Determine the (x, y) coordinate at the center of the cell enclosing the given text.  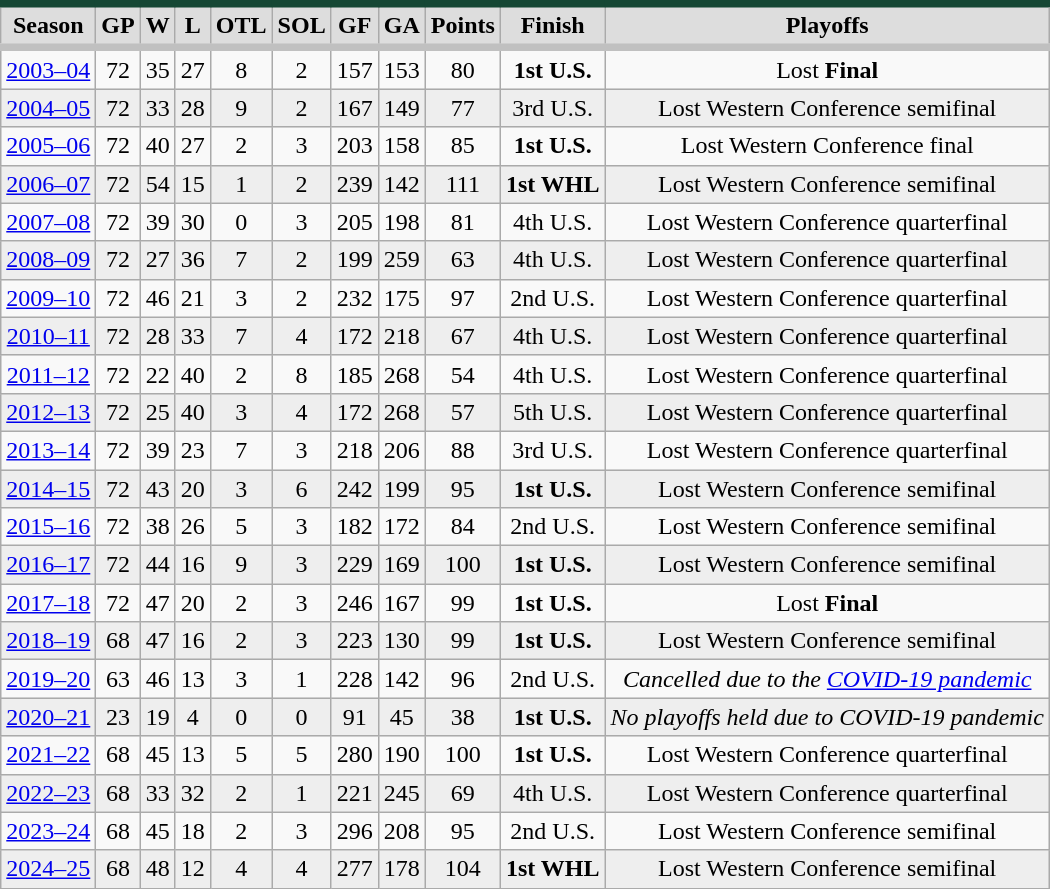
GF (354, 26)
Lost Western Conference final (827, 146)
48 (158, 869)
81 (462, 222)
104 (462, 869)
25 (158, 412)
2005–06 (48, 146)
2013–14 (48, 450)
190 (402, 755)
57 (462, 412)
30 (192, 222)
111 (462, 184)
149 (402, 108)
2006–07 (48, 184)
246 (354, 603)
L (192, 26)
6 (302, 489)
2008–09 (48, 260)
97 (462, 298)
5th U.S. (552, 412)
157 (354, 68)
223 (354, 641)
80 (462, 68)
175 (402, 298)
205 (354, 222)
77 (462, 108)
26 (192, 527)
130 (402, 641)
GP (118, 26)
15 (192, 184)
96 (462, 679)
2019–20 (48, 679)
2010–11 (48, 336)
85 (462, 146)
280 (354, 755)
178 (402, 869)
2009–10 (48, 298)
22 (158, 374)
203 (354, 146)
Cancelled due to the COVID-19 pandemic (827, 679)
242 (354, 489)
153 (402, 68)
2015–16 (48, 527)
W (158, 26)
277 (354, 869)
Playoffs (827, 26)
43 (158, 489)
2017–18 (48, 603)
2016–17 (48, 565)
2021–22 (48, 755)
208 (402, 831)
88 (462, 450)
OTL (241, 26)
2012–13 (48, 412)
2023–24 (48, 831)
19 (158, 717)
44 (158, 565)
259 (402, 260)
185 (354, 374)
182 (354, 527)
206 (402, 450)
239 (354, 184)
2004–05 (48, 108)
296 (354, 831)
2011–12 (48, 374)
2020–21 (48, 717)
221 (354, 793)
2003–04 (48, 68)
2024–25 (48, 869)
12 (192, 869)
67 (462, 336)
2022–23 (48, 793)
2014–15 (48, 489)
232 (354, 298)
36 (192, 260)
No playoffs held due to COVID-19 pandemic (827, 717)
91 (354, 717)
SOL (302, 26)
Points (462, 26)
21 (192, 298)
69 (462, 793)
35 (158, 68)
2007–08 (48, 222)
245 (402, 793)
GA (402, 26)
169 (402, 565)
158 (402, 146)
32 (192, 793)
228 (354, 679)
198 (402, 222)
18 (192, 831)
84 (462, 527)
Season (48, 26)
229 (354, 565)
Finish (552, 26)
2018–19 (48, 641)
